Output the (X, Y) coordinate of the center of the cell containing the given text.  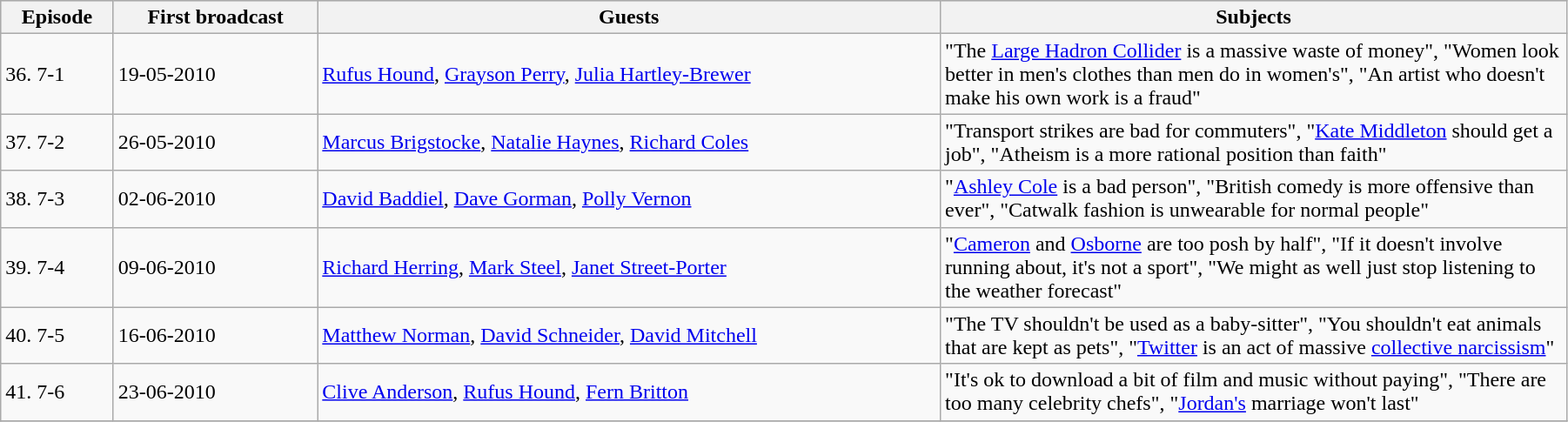
19-05-2010 (215, 74)
41. 7-6 (57, 392)
Clive Anderson, Rufus Hound, Fern Britton (629, 392)
"Transport strikes are bad for commuters", "Kate Middleton should get a job", "Atheism is a more rational position than faith" (1254, 143)
David Baddiel, Dave Gorman, Polly Vernon (629, 198)
39. 7-4 (57, 267)
37. 7-2 (57, 143)
09-06-2010 (215, 267)
First broadcast (215, 17)
"Ashley Cole is a bad person", "British comedy is more offensive than ever", "Catwalk fashion is unwearable for normal people" (1254, 198)
Matthew Norman, David Schneider, David Mitchell (629, 336)
38. 7-3 (57, 198)
"The TV shouldn't be used as a baby-sitter", "You shouldn't eat animals that are kept as pets", "Twitter is an act of massive collective narcissism" (1254, 336)
Guests (629, 17)
"It's ok to download a bit of film and music without paying", "There are too many celebrity chefs", "Jordan's marriage won't last" (1254, 392)
Richard Herring, Mark Steel, Janet Street-Porter (629, 267)
36. 7-1 (57, 74)
Marcus Brigstocke, Natalie Haynes, Richard Coles (629, 143)
40. 7-5 (57, 336)
23-06-2010 (215, 392)
26-05-2010 (215, 143)
02-06-2010 (215, 198)
Rufus Hound, Grayson Perry, Julia Hartley-Brewer (629, 74)
16-06-2010 (215, 336)
Episode (57, 17)
Subjects (1254, 17)
